Determine the [x, y] coordinate at the center of the cell enclosing the given text.  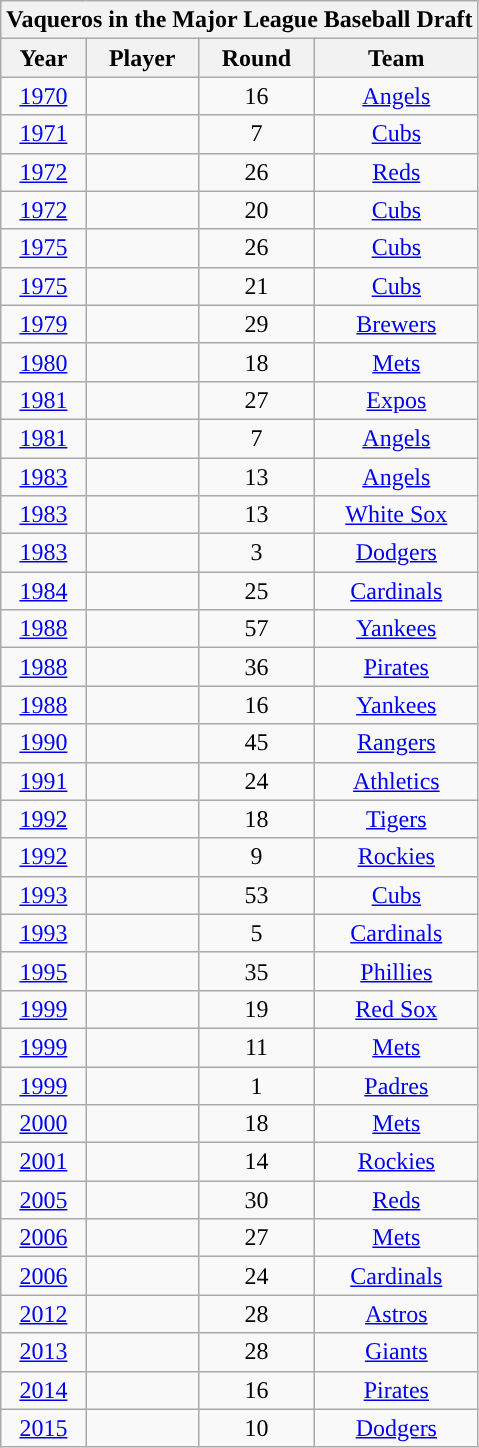
11 [256, 1047]
Vaqueros in the Major League Baseball Draft [240, 20]
9 [256, 857]
21 [256, 286]
2000 [44, 1124]
1971 [44, 134]
20 [256, 210]
Expos [396, 400]
2012 [44, 1314]
1984 [44, 591]
1970 [44, 96]
30 [256, 1200]
10 [256, 1428]
29 [256, 324]
Giants [396, 1352]
1 [256, 1085]
Phillies [396, 971]
Tigers [396, 819]
Year [44, 58]
Team [396, 58]
2005 [44, 1200]
19 [256, 1009]
45 [256, 743]
1990 [44, 743]
14 [256, 1162]
Player [142, 58]
White Sox [396, 515]
1980 [44, 362]
Red Sox [396, 1009]
Brewers [396, 324]
1991 [44, 781]
1979 [44, 324]
2001 [44, 1162]
Athletics [396, 781]
2014 [44, 1390]
36 [256, 667]
3 [256, 553]
Round [256, 58]
Rangers [396, 743]
5 [256, 933]
53 [256, 895]
Astros [396, 1314]
2013 [44, 1352]
25 [256, 591]
57 [256, 629]
1995 [44, 971]
Padres [396, 1085]
2015 [44, 1428]
35 [256, 971]
